Scan for the cell matching the given text and deliver its [X, Y] coordinate at center. 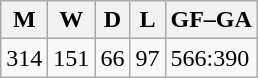
97 [148, 58]
566:390 [211, 58]
151 [72, 58]
L [148, 20]
D [112, 20]
314 [24, 58]
W [72, 20]
GF–GA [211, 20]
M [24, 20]
66 [112, 58]
